Scan for the cell matching the given text and deliver its [X, Y] coordinate at center. 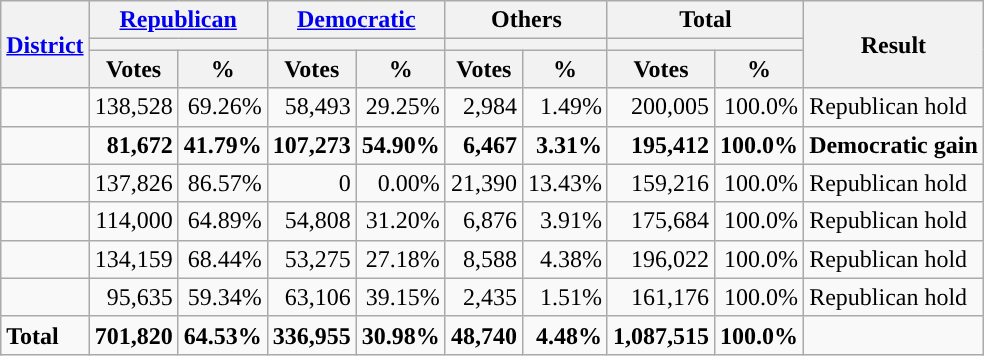
District [45, 44]
3.31% [564, 145]
Democratic [356, 20]
54.90% [400, 145]
107,273 [312, 145]
21,390 [484, 183]
2,984 [484, 107]
175,684 [660, 221]
27.18% [400, 259]
53,275 [312, 259]
114,000 [134, 221]
1.49% [564, 107]
68.44% [222, 259]
134,159 [134, 259]
30.98% [400, 335]
81,672 [134, 145]
95,635 [134, 297]
39.15% [400, 297]
63,106 [312, 297]
138,528 [134, 107]
0.00% [400, 183]
2,435 [484, 297]
86.57% [222, 183]
137,826 [134, 183]
Others [526, 20]
159,216 [660, 183]
1.51% [564, 297]
6,876 [484, 221]
Democratic gain [894, 145]
200,005 [660, 107]
701,820 [134, 335]
48,740 [484, 335]
29.25% [400, 107]
13.43% [564, 183]
Republican [178, 20]
8,588 [484, 259]
196,022 [660, 259]
54,808 [312, 221]
31.20% [400, 221]
59.34% [222, 297]
6,467 [484, 145]
69.26% [222, 107]
161,176 [660, 297]
4.48% [564, 335]
4.38% [564, 259]
58,493 [312, 107]
64.53% [222, 335]
Result [894, 44]
3.91% [564, 221]
64.89% [222, 221]
41.79% [222, 145]
195,412 [660, 145]
1,087,515 [660, 335]
0 [312, 183]
336,955 [312, 335]
